Scan for the cell matching the given text and deliver its (X, Y) coordinate at center. 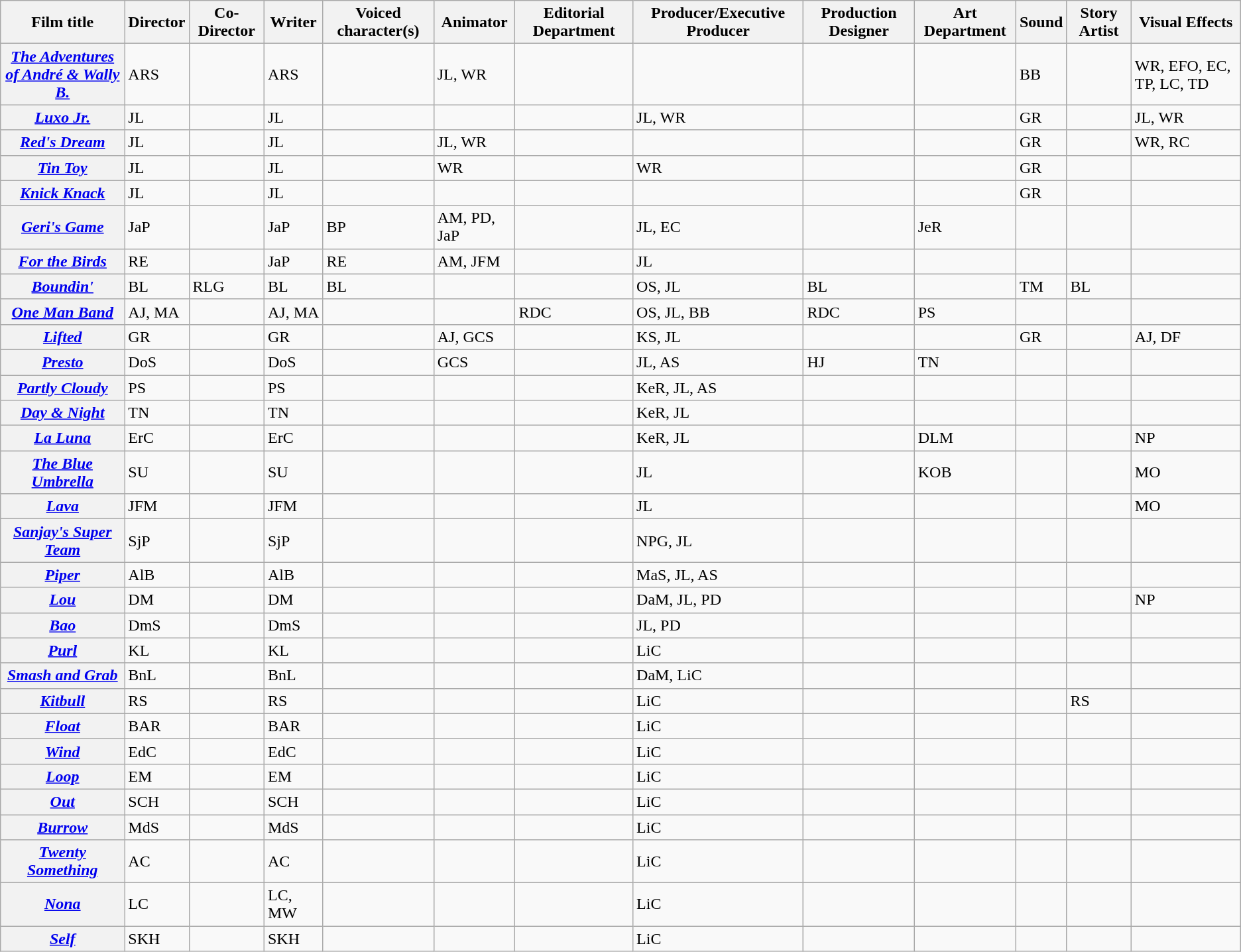
La Luna (62, 438)
Smash and Grab (62, 676)
MaS, JL, AS (719, 575)
Director (156, 23)
Geri's Game (62, 227)
Purl (62, 650)
JL, EC (719, 227)
LC (156, 904)
Production Designer (859, 23)
Red's Dream (62, 143)
BB (1041, 74)
Sanjay's Super Team (62, 541)
OS, JL (719, 286)
Nona (62, 904)
Co-Director (227, 23)
KeR, JL, AS (719, 388)
One Man Band (62, 312)
Day & Night (62, 413)
DaM, LiC (719, 676)
OS, JL, BB (719, 312)
DaM, JL, PD (719, 600)
Boundin' (62, 286)
KS, JL (719, 337)
Art Department (965, 23)
Burrow (62, 827)
DLM (965, 438)
Animator (475, 23)
AM, PD, JaP (475, 227)
Luxo Jr. (62, 117)
JL, AS (719, 362)
Lou (62, 600)
AM, JFM (475, 261)
For the Birds (62, 261)
Bao (62, 625)
Twenty Something (62, 862)
KOB (965, 472)
JL, PD (719, 625)
Producer/Executive Producer (719, 23)
Lifted (62, 337)
Story Artist (1099, 23)
Kitbull (62, 701)
Loop (62, 776)
NPG, JL (719, 541)
AJ, GCS (475, 337)
Out (62, 802)
BP (378, 227)
RLG (227, 286)
Lava (62, 506)
Editorial Department (574, 23)
Wind (62, 751)
LC, MW (293, 904)
WR, EFO, EC, TP, LC, TD (1185, 74)
Writer (293, 23)
Self (62, 939)
Sound (1041, 23)
Float (62, 726)
Voiced character(s) (378, 23)
WR, RC (1185, 143)
The Blue Umbrella (62, 472)
AJ, DF (1185, 337)
HJ (859, 362)
GCS (475, 362)
Visual Effects (1185, 23)
JeR (965, 227)
Knick Knack (62, 193)
The Adventures of André & Wally B. (62, 74)
Presto (62, 362)
Tin Toy (62, 168)
Film title (62, 23)
Partly Cloudy (62, 388)
Piper (62, 575)
TM (1041, 286)
